Determine the [x, y] coordinate at the center of the cell enclosing the given text.  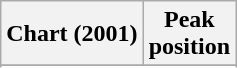
Chart (2001) [72, 34]
Peakposition [189, 34]
